Output the [X, Y] coordinate of the center of the cell containing the given text.  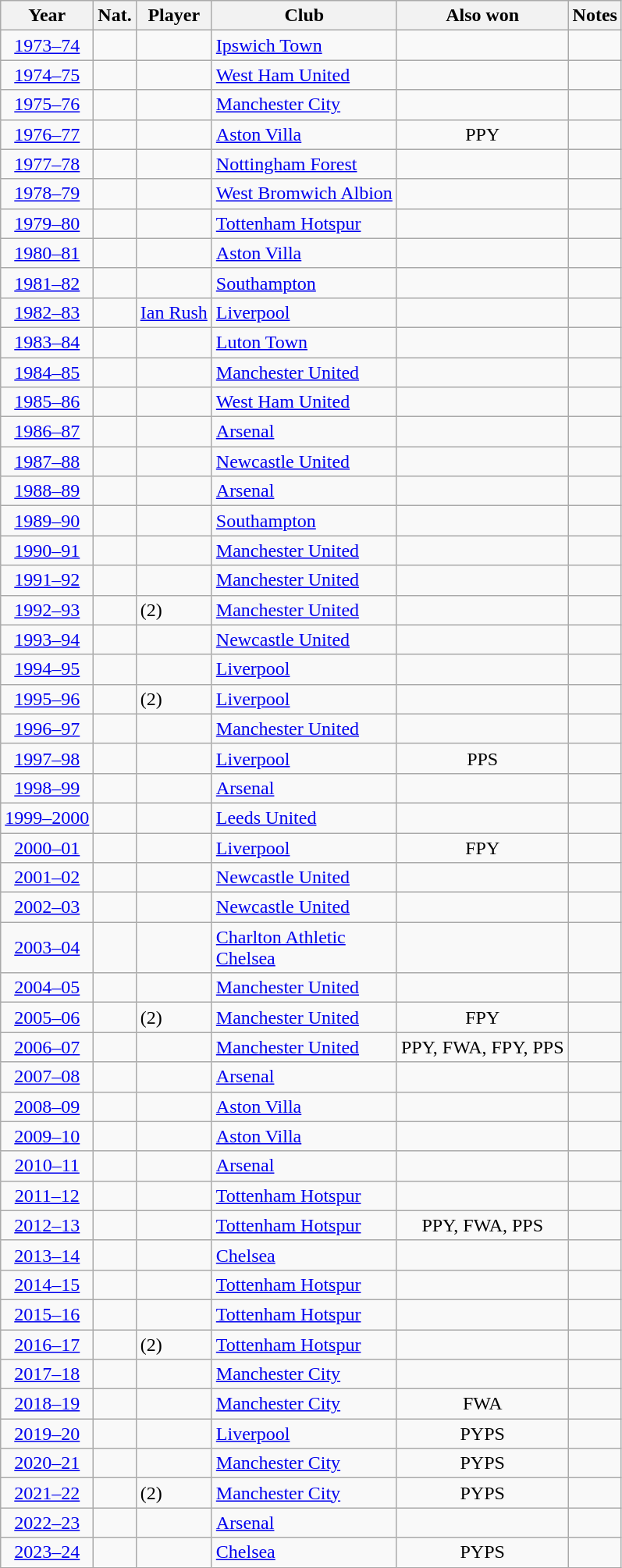
1989–90 [47, 521]
1991–92 [47, 580]
Ipswich Town [304, 45]
Nat. [115, 16]
Also won [482, 16]
1975–76 [47, 105]
Leeds United [304, 818]
1986–87 [47, 432]
1983–84 [47, 342]
2018–19 [47, 1404]
2019–20 [47, 1434]
1995–96 [47, 699]
2012–13 [47, 1225]
2007–08 [47, 1077]
2011–12 [47, 1196]
2014–15 [47, 1285]
FWA [482, 1404]
1988–89 [47, 491]
1992–93 [47, 610]
2003–04 [47, 948]
2017–18 [47, 1374]
1978–79 [47, 194]
Year [47, 16]
2016–17 [47, 1344]
Notes [595, 16]
PPY [482, 134]
2020–21 [47, 1463]
2023–24 [47, 1552]
PPY, FWA, PPS [482, 1225]
2021–22 [47, 1493]
1987–88 [47, 461]
1977–78 [47, 164]
Player [173, 16]
2008–09 [47, 1107]
2009–10 [47, 1136]
Club [304, 16]
2002–03 [47, 907]
Luton Town [304, 342]
1982–83 [47, 312]
2006–07 [47, 1047]
2005–06 [47, 1017]
Nottingham Forest [304, 164]
1998–99 [47, 788]
1974–75 [47, 75]
1999–2000 [47, 818]
Charlton AthleticChelsea [304, 948]
Ian Rush [173, 312]
1985–86 [47, 402]
1996–97 [47, 729]
1984–85 [47, 372]
1981–82 [47, 283]
1990–91 [47, 551]
1980–81 [47, 253]
West Bromwich Albion [304, 194]
2013–14 [47, 1255]
PPY, FWA, FPY, PPS [482, 1047]
2004–05 [47, 988]
2010–11 [47, 1166]
PPS [482, 758]
1979–80 [47, 223]
2001–02 [47, 878]
2015–16 [47, 1314]
1993–94 [47, 640]
1997–98 [47, 758]
1994–95 [47, 669]
1976–77 [47, 134]
1973–74 [47, 45]
2022–23 [47, 1523]
2000–01 [47, 847]
